Return [x, y] of the center of cell containing provided text 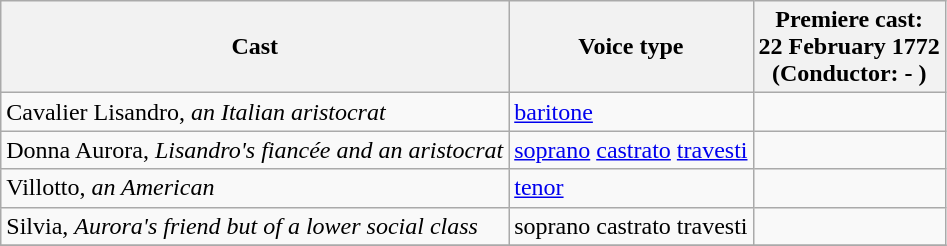
Silvia, Aurora's friend but of a lower social class [255, 226]
Donna Aurora, Lisandro's fiancée and an aristocrat [255, 150]
Cast [255, 47]
Voice type [631, 47]
Premiere cast: 22 February 1772 (Conductor: - ) [849, 47]
Villotto, an American [255, 188]
tenor [631, 188]
Cavalier Lisandro, an Italian aristocrat [255, 112]
baritone [631, 112]
